Search for the cell housing the specified text and yield its (X, Y) center coordinate. 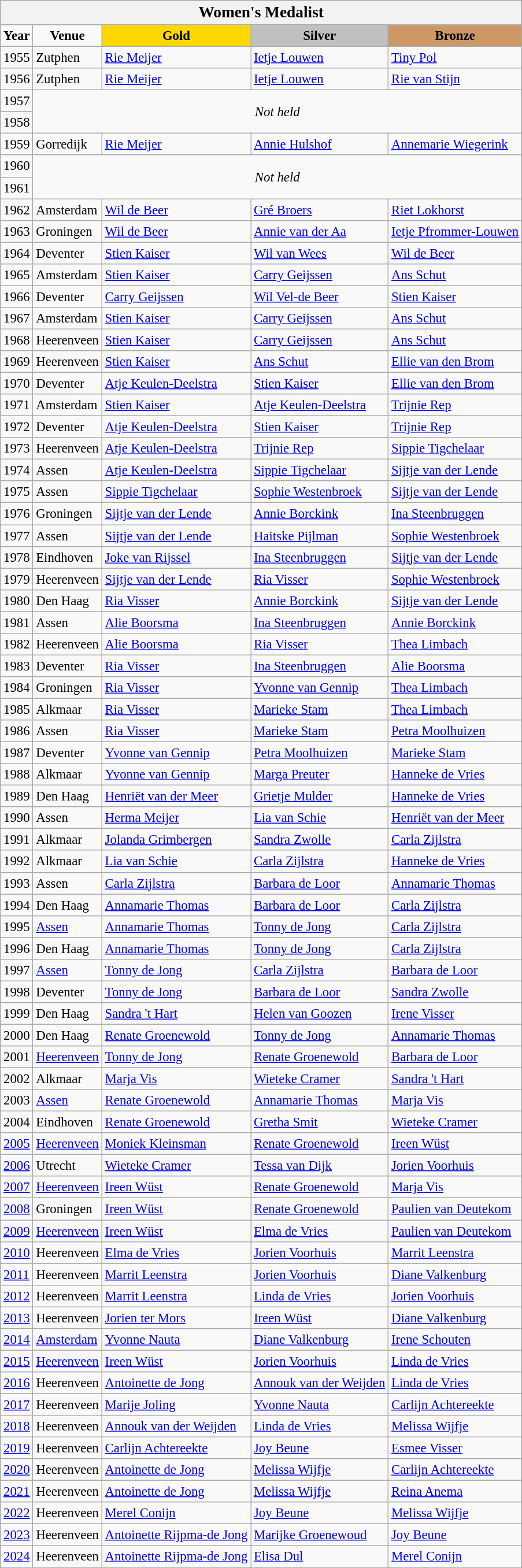
1965 (17, 275)
1957 (17, 101)
Tessa van Dijk (320, 1166)
1975 (17, 492)
Marijke Groenewoud (320, 1535)
Helen van Goozen (320, 1014)
Marga Preuter (320, 774)
2013 (17, 1318)
2018 (17, 1426)
1991 (17, 840)
Moniek Kleinsman (176, 1144)
1971 (17, 405)
1985 (17, 709)
Joke van Rijssel (176, 557)
2008 (17, 1209)
1955 (17, 58)
Gré Broers (320, 210)
2001 (17, 1057)
1984 (17, 688)
1979 (17, 579)
2010 (17, 1252)
Gold (176, 36)
1981 (17, 622)
2002 (17, 1079)
1988 (17, 774)
Ietje Pfrommer-Louwen (456, 231)
Wil Vel-de Beer (320, 296)
1960 (17, 166)
Gorredijk (67, 144)
1982 (17, 644)
2007 (17, 1188)
1970 (17, 384)
1986 (17, 731)
2023 (17, 1535)
Irene Schouten (456, 1340)
2005 (17, 1144)
Jorien ter Mors (176, 1318)
1973 (17, 448)
1963 (17, 231)
1969 (17, 362)
1959 (17, 144)
2011 (17, 1274)
2019 (17, 1448)
1977 (17, 536)
Irene Visser (456, 1014)
2009 (17, 1231)
2004 (17, 1122)
1962 (17, 210)
2016 (17, 1383)
1996 (17, 948)
Year (17, 36)
1989 (17, 796)
1999 (17, 1014)
Annemarie Wiegerink (456, 144)
1976 (17, 514)
Jolanda Grimbergen (176, 840)
Annie Hulshof (320, 144)
Silver (320, 36)
Tiny Pol (456, 58)
2000 (17, 1035)
Annie van der Aa (320, 231)
Rie van Stijn (456, 79)
1972 (17, 427)
1978 (17, 557)
1974 (17, 470)
Herma Meijer (176, 818)
2014 (17, 1340)
1997 (17, 970)
2021 (17, 1492)
Gretha Smit (320, 1122)
Haitske Pijlman (320, 536)
1958 (17, 123)
1994 (17, 905)
1967 (17, 318)
1990 (17, 818)
Riet Lokhorst (456, 210)
2015 (17, 1361)
Wil van Wees (320, 253)
2003 (17, 1100)
Esmee Visser (456, 1448)
1993 (17, 883)
Women's Medalist (261, 13)
1987 (17, 753)
Reina Anema (456, 1492)
Grietje Mulder (320, 796)
Elisa Dul (320, 1557)
1956 (17, 79)
1961 (17, 188)
2017 (17, 1404)
1995 (17, 926)
2024 (17, 1557)
2022 (17, 1513)
2020 (17, 1470)
1968 (17, 340)
1980 (17, 600)
1964 (17, 253)
1966 (17, 296)
1998 (17, 992)
1992 (17, 862)
Bronze (456, 36)
2006 (17, 1166)
1983 (17, 666)
2012 (17, 1296)
Utrecht (67, 1166)
Marije Joling (176, 1404)
Venue (67, 36)
